Find where the given text appears and provide that cell's center as [x, y] coordinate. 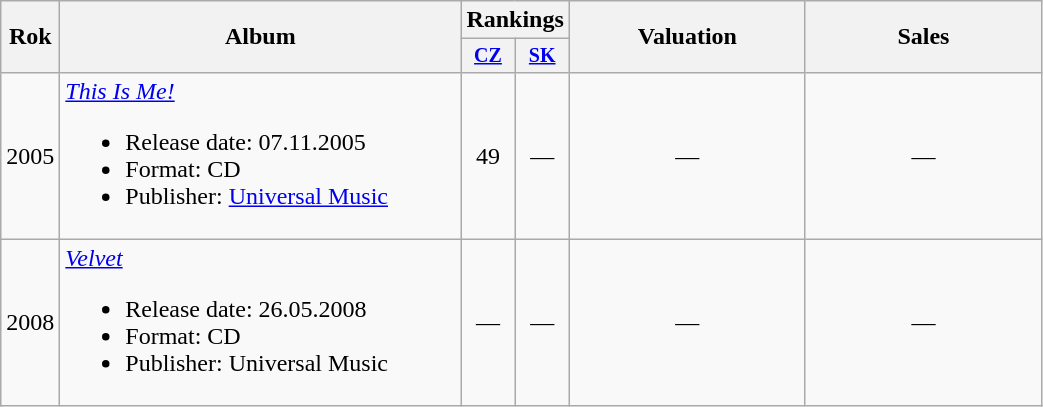
SK [542, 56]
Valuation [687, 37]
VelvetRelease date: 26.05.2008Format: CDPublisher: Universal Music [260, 322]
2008 [30, 322]
Album [260, 37]
49 [488, 156]
Sales [923, 37]
This Is Me!Release date: 07.11.2005Format: CDPublisher: Universal Music [260, 156]
2005 [30, 156]
CZ [488, 56]
Rok [30, 37]
Rankings [515, 20]
